Find where the given text appears and provide that cell's center as (x, y) coordinate. 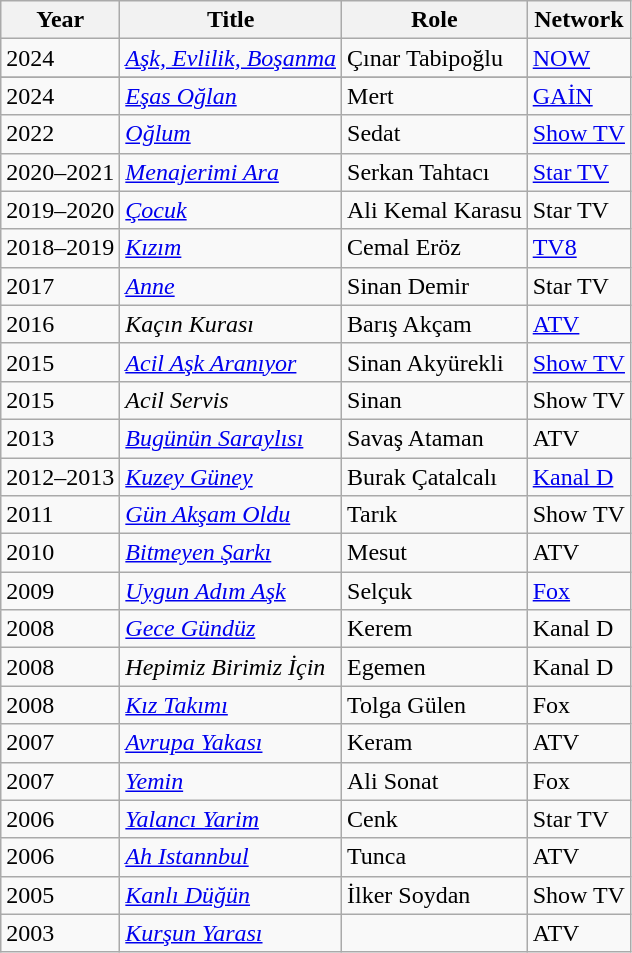
Yalancı Yarim (231, 819)
Gece Gündüz (231, 629)
Savaş Ataman (435, 438)
Kızım (231, 248)
Kurşun Yarası (231, 933)
Menajerimi Ara (231, 172)
Eşas Oğlan (231, 96)
Çınar Tabipoğlu (435, 58)
Network (578, 20)
Anne (231, 286)
Hepimiz Birimiz İçin (231, 667)
2022 (60, 134)
Sinan Akyürekli (435, 362)
Yemin (231, 781)
Tarık (435, 515)
Uygun Adım Aşk (231, 591)
Mesut (435, 553)
Sinan (435, 400)
İlker Soydan (435, 895)
Sinan Demir (435, 286)
Selçuk (435, 591)
Oğlum (231, 134)
Title (231, 20)
Kaçın Kurası (231, 324)
Barış Akçam (435, 324)
Role (435, 20)
2012–2013 (60, 477)
TV8 (578, 248)
Ali Sonat (435, 781)
Aşk, Evlilik, Boşanma (231, 58)
Bugünün Saraylısı (231, 438)
2003 (60, 933)
Mert (435, 96)
Year (60, 20)
NOW (578, 58)
2019–2020 (60, 210)
2010 (60, 553)
2013 (60, 438)
Kanlı Düğün (231, 895)
Cenk (435, 819)
2020–2021 (60, 172)
Tolga Gülen (435, 705)
Bitmeyen Şarkı (231, 553)
Sedat (435, 134)
Gün Akşam Oldu (231, 515)
2016 (60, 324)
Acil Aşk Aranıyor (231, 362)
Kız Takımı (231, 705)
Tunca (435, 857)
Serkan Tahtacı (435, 172)
2017 (60, 286)
Kuzey Güney (231, 477)
Kerem (435, 629)
Burak Çatalcalı (435, 477)
Ali Kemal Karasu (435, 210)
Cemal Eröz (435, 248)
Çocuk (231, 210)
Keram (435, 743)
2009 (60, 591)
Acil Servis (231, 400)
2011 (60, 515)
Egemen (435, 667)
2005 (60, 895)
2018–2019 (60, 248)
Ah Istannbul (231, 857)
Avrupa Yakası (231, 743)
GAİN (578, 96)
